For the text-containing cell, return its midpoint in (X, Y) coordinate format. 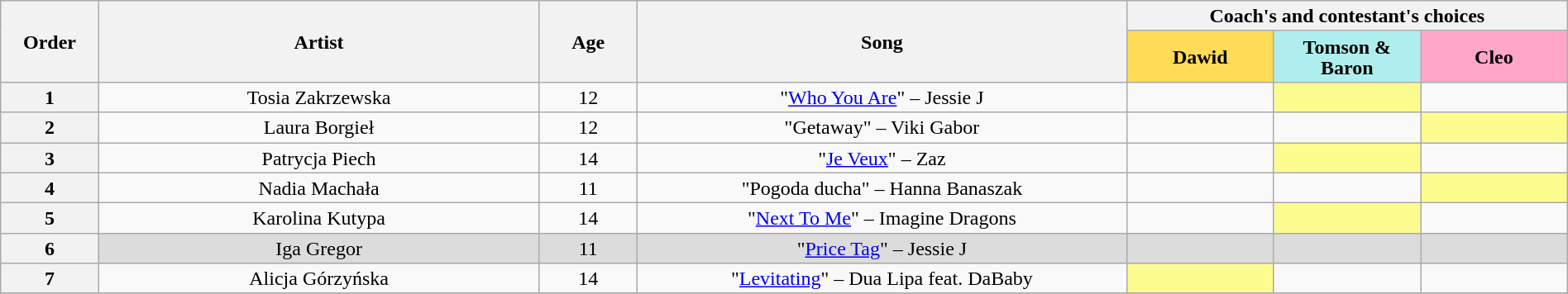
"Who You Are" – Jessie J (882, 97)
"Next To Me" – Imagine Dragons (882, 218)
1 (50, 97)
Karolina Kutypa (319, 218)
Cleo (1494, 56)
Iga Gregor (319, 248)
3 (50, 157)
"Levitating" – Dua Lipa feat. DaBaby (882, 279)
"Price Tag" – Jessie J (882, 248)
Tosia Zakrzewska (319, 97)
6 (50, 248)
Nadia Machała (319, 188)
"Pogoda ducha" – Hanna Banaszak (882, 188)
5 (50, 218)
Age (588, 41)
Artist (319, 41)
2 (50, 127)
Order (50, 41)
Song (882, 41)
Laura Borgieł (319, 127)
"Je Veux" – Zaz (882, 157)
Coach's and contestant's choices (1346, 17)
"Getaway" – Viki Gabor (882, 127)
4 (50, 188)
Tomson & Baron (1347, 56)
Patrycja Piech (319, 157)
7 (50, 279)
Dawid (1200, 56)
Alicja Górzyńska (319, 279)
